From the cell containing the given text, extract its center point as (x, y) coordinate. 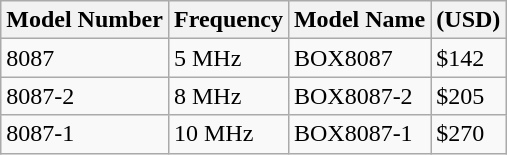
Frequency (228, 20)
8087-1 (85, 134)
BOX8087-2 (359, 96)
Model Number (85, 20)
BOX8087-1 (359, 134)
BOX8087 (359, 58)
$270 (468, 134)
$205 (468, 96)
10 MHz (228, 134)
8 MHz (228, 96)
8087 (85, 58)
5 MHz (228, 58)
8087-2 (85, 96)
Model Name (359, 20)
$142 (468, 58)
(USD) (468, 20)
